Pinpoint the cell where the given text exists, returning its (X, Y) midpoint coordinate. 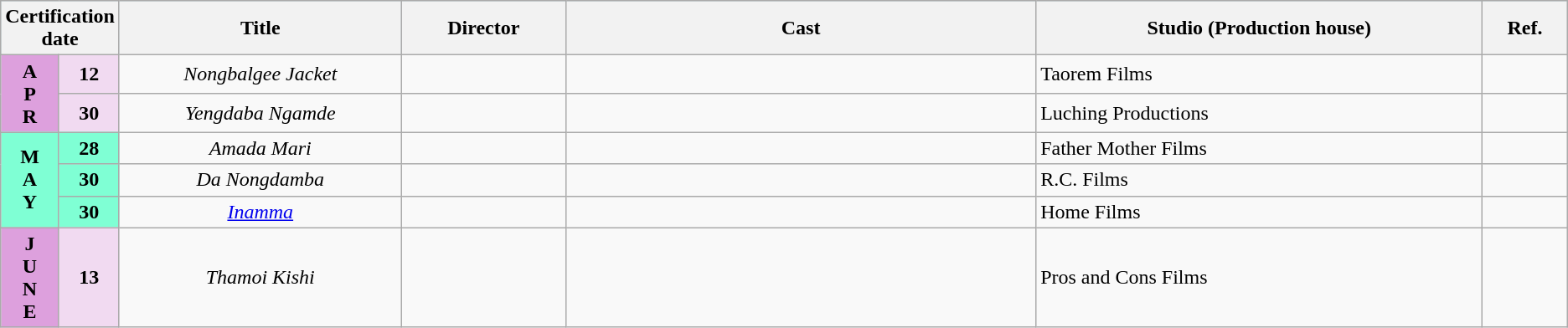
Luching Productions (1260, 113)
13 (89, 278)
Title (260, 28)
Inamma (260, 212)
Amada Mari (260, 148)
Taorem Films (1260, 74)
28 (89, 148)
Cast (801, 28)
Pros and Cons Films (1260, 278)
JUNE (30, 278)
Certification date (60, 28)
Ref. (1524, 28)
Father Mother Films (1260, 148)
Nongbalgee Jacket (260, 74)
Thamoi Kishi (260, 278)
Studio (Production house) (1260, 28)
12 (89, 74)
APR (30, 94)
Home Films (1260, 212)
Da Nongdamba (260, 180)
Yengdaba Ngamde (260, 113)
Director (483, 28)
MAY (30, 180)
R.C. Films (1260, 180)
